Provide the [x, y] coordinate of the cell's center where the given text is located.  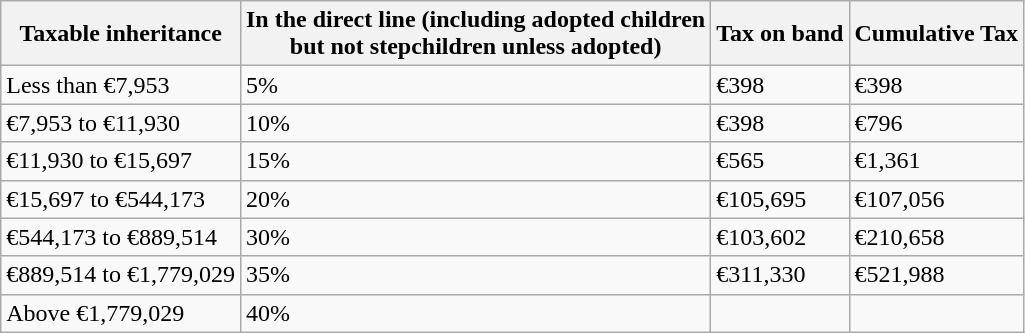
€565 [780, 161]
40% [475, 313]
Taxable inheritance [121, 34]
€544,173 to €889,514 [121, 237]
€1,361 [936, 161]
€521,988 [936, 275]
30% [475, 237]
€103,602 [780, 237]
In the direct line (including adopted childrenbut not stepchildren unless adopted) [475, 34]
20% [475, 199]
15% [475, 161]
€889,514 to €1,779,029 [121, 275]
€107,056 [936, 199]
10% [475, 123]
35% [475, 275]
€11,930 to €15,697 [121, 161]
5% [475, 85]
€105,695 [780, 199]
€796 [936, 123]
Less than €7,953 [121, 85]
Cumulative Tax [936, 34]
€311,330 [780, 275]
€210,658 [936, 237]
Above €1,779,029 [121, 313]
Tax on band [780, 34]
€15,697 to €544,173 [121, 199]
€7,953 to €11,930 [121, 123]
